Extract the [X, Y] coordinate from the center of the cell holding the provided text.  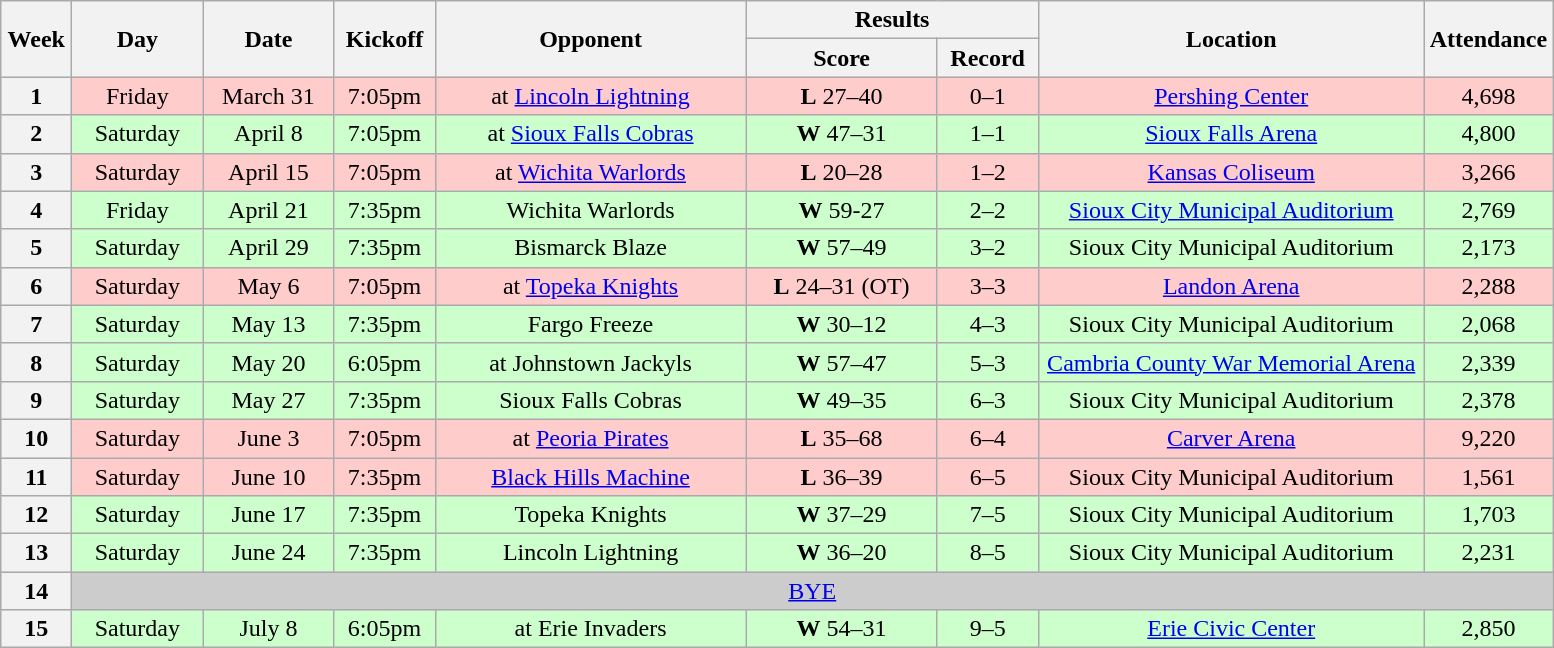
Carver Arena [1231, 438]
BYE [812, 591]
2,339 [1488, 362]
L 27–40 [842, 96]
April 21 [268, 210]
2,850 [1488, 629]
at Wichita Warlords [590, 172]
9,220 [1488, 438]
Landon Arena [1231, 286]
Results [892, 20]
June 10 [268, 477]
Score [842, 58]
Bismarck Blaze [590, 248]
7–5 [988, 515]
3 [36, 172]
12 [36, 515]
1–2 [988, 172]
13 [36, 553]
W 47–31 [842, 134]
July 8 [268, 629]
W 36–20 [842, 553]
Erie Civic Center [1231, 629]
Location [1231, 39]
5–3 [988, 362]
Topeka Knights [590, 515]
Attendance [1488, 39]
Kickoff [384, 39]
at Sioux Falls Cobras [590, 134]
Wichita Warlords [590, 210]
Pershing Center [1231, 96]
2–2 [988, 210]
May 20 [268, 362]
0–1 [988, 96]
Day [138, 39]
Opponent [590, 39]
1–1 [988, 134]
Sioux Falls Arena [1231, 134]
2,068 [1488, 324]
W 37–29 [842, 515]
Black Hills Machine [590, 477]
2,173 [1488, 248]
L 36–39 [842, 477]
2,378 [1488, 400]
Cambria County War Memorial Arena [1231, 362]
March 31 [268, 96]
W 59-27 [842, 210]
4–3 [988, 324]
2,288 [1488, 286]
April 8 [268, 134]
6 [36, 286]
1,703 [1488, 515]
2,231 [1488, 553]
6–5 [988, 477]
June 3 [268, 438]
8 [36, 362]
May 27 [268, 400]
W 57–49 [842, 248]
April 15 [268, 172]
15 [36, 629]
L 20–28 [842, 172]
May 6 [268, 286]
9 [36, 400]
L 24–31 (OT) [842, 286]
5 [36, 248]
May 13 [268, 324]
Week [36, 39]
1 [36, 96]
3–2 [988, 248]
4,698 [1488, 96]
7 [36, 324]
June 24 [268, 553]
W 57–47 [842, 362]
4,800 [1488, 134]
W 54–31 [842, 629]
Fargo Freeze [590, 324]
10 [36, 438]
Date [268, 39]
at Lincoln Lightning [590, 96]
3–3 [988, 286]
3,266 [1488, 172]
1,561 [1488, 477]
April 29 [268, 248]
L 35–68 [842, 438]
at Topeka Knights [590, 286]
W 49–35 [842, 400]
at Johnstown Jackyls [590, 362]
6–4 [988, 438]
6–3 [988, 400]
at Peoria Pirates [590, 438]
Lincoln Lightning [590, 553]
Sioux Falls Cobras [590, 400]
4 [36, 210]
at Erie Invaders [590, 629]
W 30–12 [842, 324]
11 [36, 477]
2,769 [1488, 210]
June 17 [268, 515]
Kansas Coliseum [1231, 172]
Record [988, 58]
2 [36, 134]
9–5 [988, 629]
8–5 [988, 553]
14 [36, 591]
